Extract the [X, Y] coordinate from the center of the cell holding the provided text.  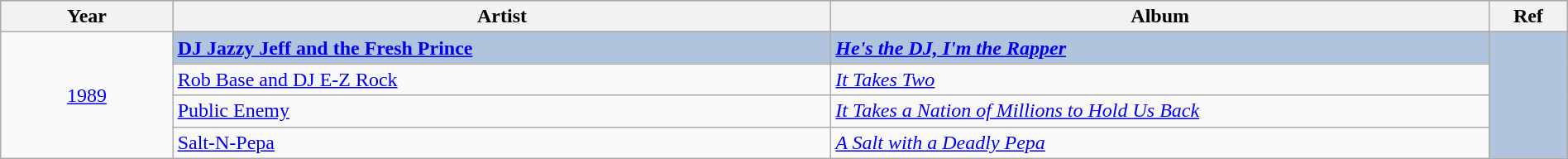
Rob Base and DJ E-Z Rock [502, 79]
He's the DJ, I'm the Rapper [1160, 48]
Public Enemy [502, 111]
A Salt with a Deadly Pepa [1160, 142]
Ref [1528, 17]
It Takes Two [1160, 79]
It Takes a Nation of Millions to Hold Us Back [1160, 111]
1989 [87, 95]
Year [87, 17]
Album [1160, 17]
DJ Jazzy Jeff and the Fresh Prince [502, 48]
Artist [502, 17]
Salt-N-Pepa [502, 142]
